Return (x, y) of the center of cell containing provided text 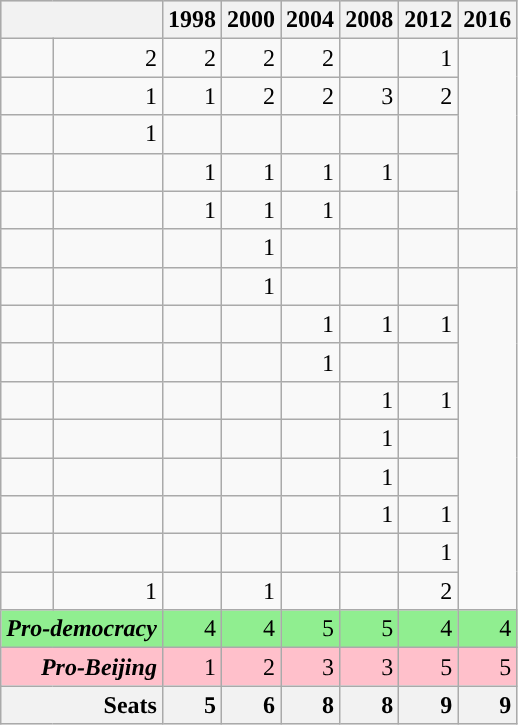
2008 (370, 20)
2012 (428, 20)
2004 (310, 20)
6 (250, 705)
Seats (82, 705)
2016 (488, 20)
1998 (192, 20)
Pro-democracy (82, 629)
2000 (250, 20)
Pro-Beijing (82, 667)
